Search for the cell housing the specified text and yield its [x, y] center coordinate. 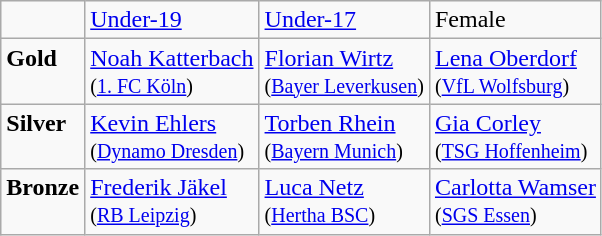
Silver [43, 136]
Luca Netz (Hertha BSC) [344, 202]
Gold [43, 72]
Female [515, 20]
Frederik Jäkel (RB Leipzig) [172, 202]
Noah Katterbach (1. FC Köln) [172, 72]
Under-19 [172, 20]
Lena Oberdorf (VfL Wolfsburg) [515, 72]
Torben Rhein (Bayern Munich) [344, 136]
Florian Wirtz (Bayer Leverkusen) [344, 72]
Carlotta Wamser (SGS Essen) [515, 202]
Gia Corley (TSG Hoffenheim) [515, 136]
Bronze [43, 202]
Kevin Ehlers (Dynamo Dresden) [172, 136]
Under-17 [344, 20]
